Pinpoint the cell where the given text exists, returning its (x, y) midpoint coordinate. 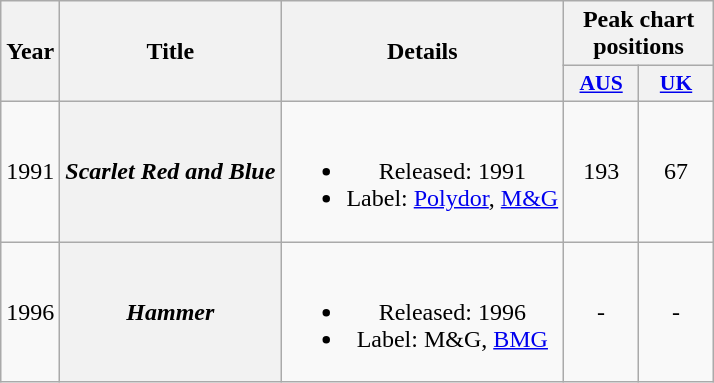
1996 (30, 312)
Year (30, 52)
Title (170, 52)
1991 (30, 171)
AUS (602, 84)
Scarlet Red and Blue (170, 171)
Hammer (170, 312)
Released: 1996Label: M&G, BMG (422, 312)
Released: 1991Label: Polydor, M&G (422, 171)
UK (676, 84)
Details (422, 52)
193 (602, 171)
Peak chart positions (639, 34)
67 (676, 171)
